For the text-containing cell, return its midpoint in [X, Y] coordinate format. 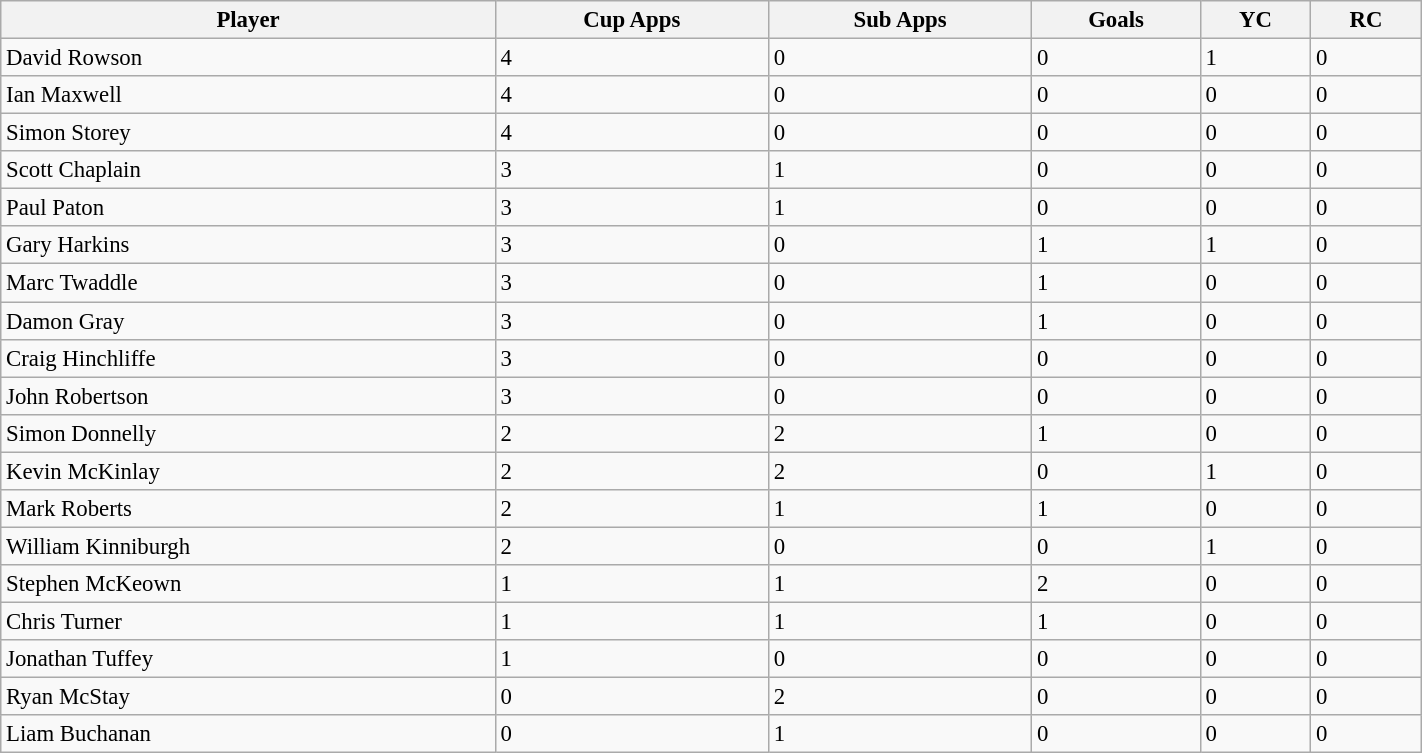
Simon Donnelly [248, 433]
Jonathan Tuffey [248, 659]
RC [1366, 20]
Scott Chaplain [248, 170]
Ryan McStay [248, 697]
Liam Buchanan [248, 734]
Player [248, 20]
Ian Maxwell [248, 95]
Gary Harkins [248, 245]
Craig Hinchliffe [248, 358]
David Rowson [248, 58]
Cup Apps [632, 20]
Kevin McKinlay [248, 471]
Chris Turner [248, 621]
Stephen McKeown [248, 584]
Sub Apps [900, 20]
Marc Twaddle [248, 283]
YC [1255, 20]
Simon Storey [248, 133]
Mark Roberts [248, 509]
William Kinniburgh [248, 546]
Goals [1116, 20]
Damon Gray [248, 321]
John Robertson [248, 396]
Paul Paton [248, 208]
